Search for the cell housing the specified text and yield its [X, Y] center coordinate. 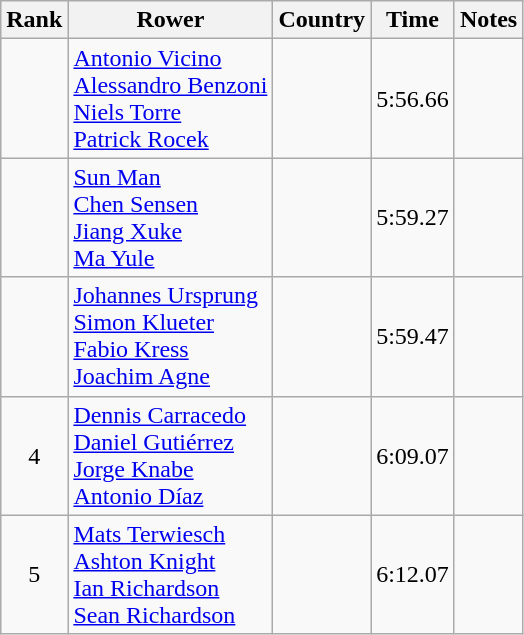
Time [413, 20]
6:12.07 [413, 574]
5 [34, 574]
Johannes UrsprungSimon KlueterFabio KressJoachim Agne [170, 336]
Notes [488, 20]
6:09.07 [413, 456]
5:59.27 [413, 218]
Country [322, 20]
Mats TerwieschAshton KnightIan RichardsonSean Richardson [170, 574]
Rank [34, 20]
Sun ManChen SensenJiang XukeMa Yule [170, 218]
Rower [170, 20]
5:56.66 [413, 98]
Dennis CarracedoDaniel GutiérrezJorge KnabeAntonio Díaz [170, 456]
Antonio VicinoAlessandro BenzoniNiels TorrePatrick Rocek [170, 98]
4 [34, 456]
5:59.47 [413, 336]
